Pinpoint the cell where the given text exists, returning its [x, y] midpoint coordinate. 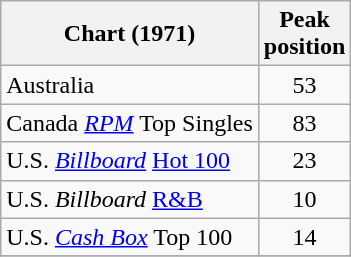
Australia [130, 85]
U.S. Billboard R&B [130, 199]
U.S. Cash Box Top 100 [130, 237]
U.S. Billboard Hot 100 [130, 161]
Canada RPM Top Singles [130, 123]
53 [304, 85]
10 [304, 199]
14 [304, 237]
83 [304, 123]
Peakposition [304, 34]
Chart (1971) [130, 34]
23 [304, 161]
